Identify which cell holds the provided text, then report its [x, y] central coordinate. 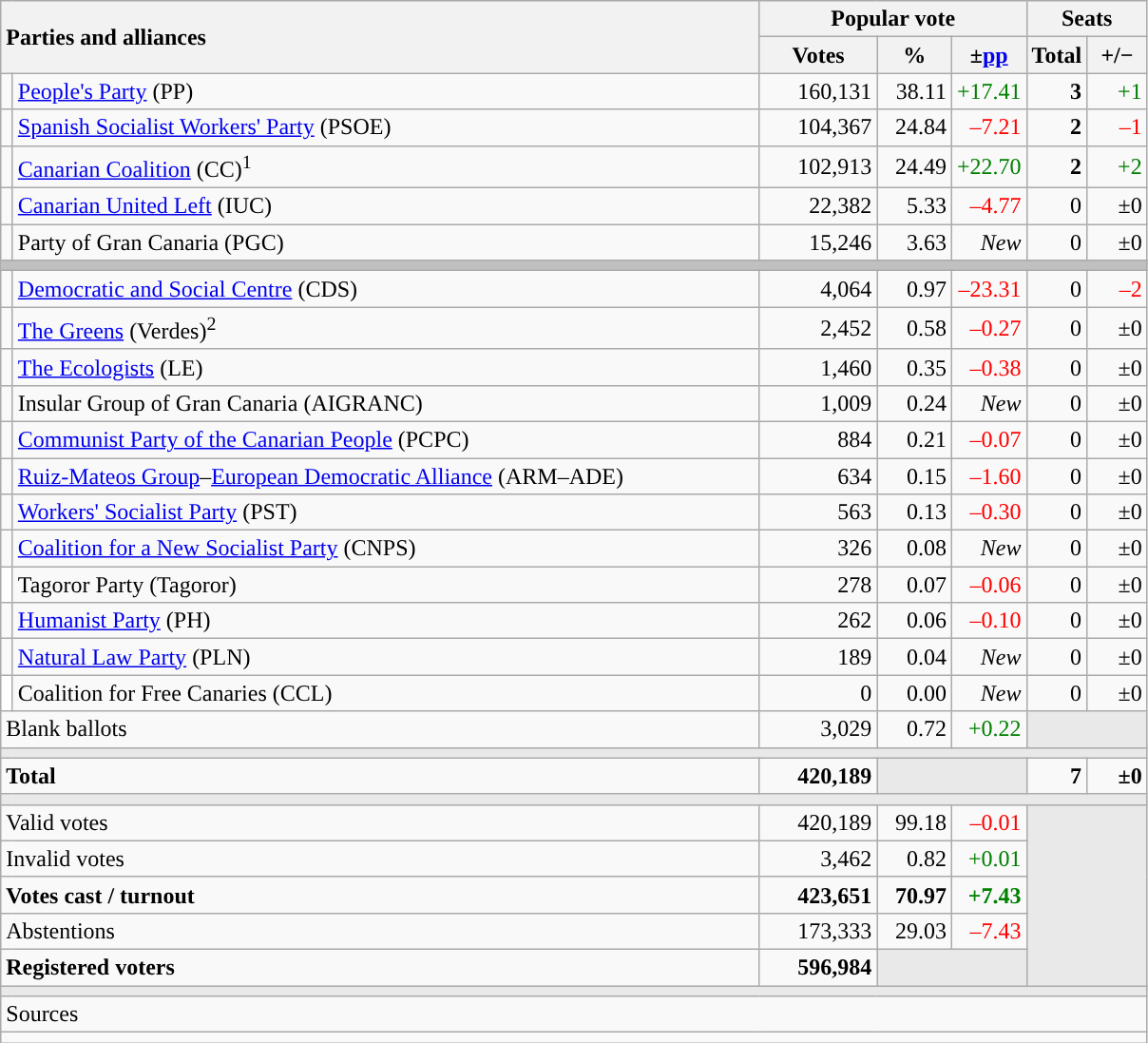
884 [818, 439]
0.07 [914, 585]
278 [818, 585]
Popular vote [893, 19]
3,029 [818, 729]
262 [818, 621]
Invalid votes [380, 859]
173,333 [818, 931]
Sources [574, 1014]
15,246 [818, 242]
24.49 [914, 167]
160,131 [818, 91]
Humanist Party (PH) [386, 621]
+22.70 [988, 167]
–0.30 [988, 512]
102,913 [818, 167]
22,382 [818, 206]
0.04 [914, 657]
Canarian Coalition (CC)1 [386, 167]
–0.27 [988, 329]
Abstentions [380, 931]
0.06 [914, 621]
0.15 [914, 476]
Blank ballots [380, 729]
Coalition for Free Canaries (CCL) [386, 693]
Tagoror Party (Tagoror) [386, 585]
0.58 [914, 329]
3,462 [818, 859]
2,452 [818, 329]
3 [1057, 91]
Communist Party of the Canarian People (PCPC) [386, 439]
7 [1057, 776]
–0.07 [988, 439]
–1.60 [988, 476]
+2 [1118, 167]
–0.10 [988, 621]
–23.31 [988, 289]
Ruiz-Mateos Group–European Democratic Alliance (ARM–ADE) [386, 476]
People's Party (PP) [386, 91]
Canarian United Left (IUC) [386, 206]
+0.01 [988, 859]
Workers' Socialist Party (PST) [386, 512]
0.24 [914, 403]
0.08 [914, 549]
99.18 [914, 822]
Parties and alliances [380, 37]
38.11 [914, 91]
–4.77 [988, 206]
Valid votes [380, 822]
% [914, 55]
+1 [1118, 91]
104,367 [818, 127]
Coalition for a New Socialist Party (CNPS) [386, 549]
Registered voters [380, 967]
–0.01 [988, 822]
The Ecologists (LE) [386, 367]
Spanish Socialist Workers' Party (PSOE) [386, 127]
326 [818, 549]
24.84 [914, 127]
423,651 [818, 895]
Natural Law Party (PLN) [386, 657]
4,064 [818, 289]
+7.43 [988, 895]
–7.43 [988, 931]
–2 [1118, 289]
Party of Gran Canaria (PGC) [386, 242]
596,984 [818, 967]
–7.21 [988, 127]
29.03 [914, 931]
0.00 [914, 693]
1,009 [818, 403]
0.13 [914, 512]
Insular Group of Gran Canaria (AIGRANC) [386, 403]
563 [818, 512]
Votes [818, 55]
–0.06 [988, 585]
0.72 [914, 729]
5.33 [914, 206]
Seats [1087, 19]
–0.38 [988, 367]
70.97 [914, 895]
+17.41 [988, 91]
±pp [988, 55]
0.21 [914, 439]
The Greens (Verdes)2 [386, 329]
+0.22 [988, 729]
+/− [1118, 55]
0.97 [914, 289]
Democratic and Social Centre (CDS) [386, 289]
1,460 [818, 367]
0.82 [914, 859]
634 [818, 476]
189 [818, 657]
3.63 [914, 242]
Votes cast / turnout [380, 895]
0.35 [914, 367]
–1 [1118, 127]
